Identify which cell holds the provided text, then report its [X, Y] central coordinate. 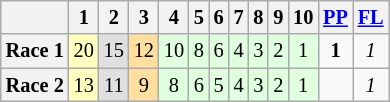
7 [239, 17]
13 [84, 85]
15 [114, 51]
11 [114, 85]
20 [84, 51]
PP [336, 17]
Race 2 [35, 85]
Race 1 [35, 51]
FL [371, 17]
12 [144, 51]
